Capture the cell that displays the provided text and extract its [x, y] central coordinate. 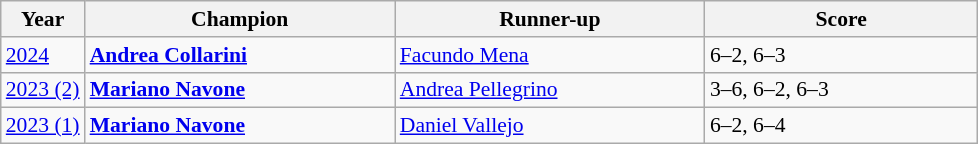
Daniel Vallejo [550, 126]
3–6, 6–2, 6–3 [842, 90]
Champion [240, 19]
2024 [43, 55]
Andrea Pellegrino [550, 90]
2023 (1) [43, 126]
6–2, 6–3 [842, 55]
Runner-up [550, 19]
Year [43, 19]
Score [842, 19]
Andrea Collarini [240, 55]
6–2, 6–4 [842, 126]
Facundo Mena [550, 55]
2023 (2) [43, 90]
